Identify which cell holds the provided text, then report its (X, Y) central coordinate. 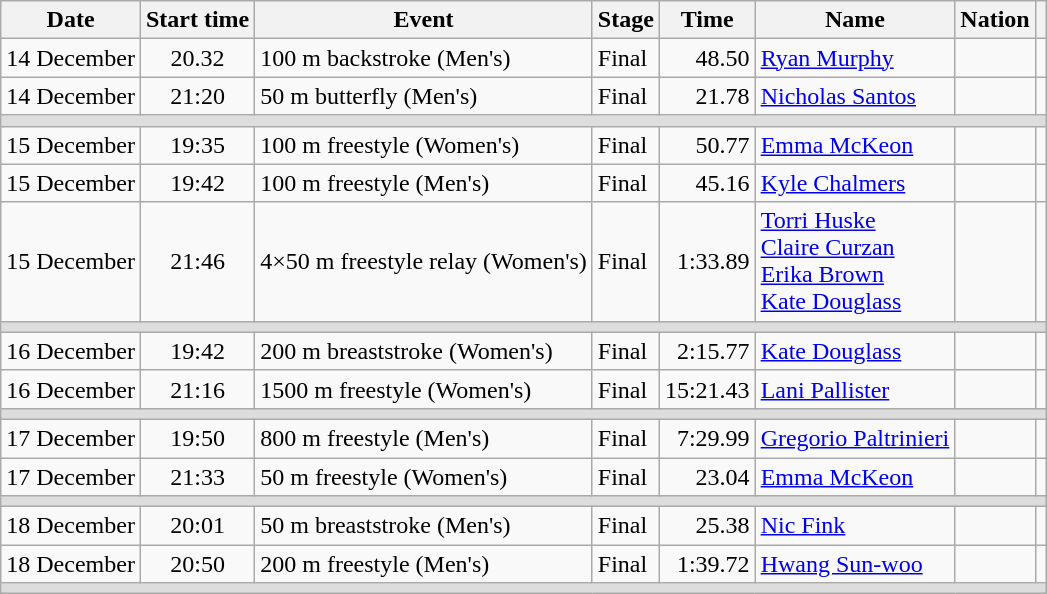
7:29.99 (707, 438)
21:16 (197, 389)
21:46 (197, 262)
1:33.89 (707, 262)
4×50 m freestyle relay (Women's) (424, 262)
Stage (626, 20)
21.78 (707, 96)
50 m freestyle (Women's) (424, 477)
Hwang Sun-woo (855, 564)
Kyle Chalmers (855, 183)
45.16 (707, 183)
Lani Pallister (855, 389)
Nic Fink (855, 526)
Date (71, 20)
19:35 (197, 145)
20:50 (197, 564)
200 m freestyle (Men's) (424, 564)
Gregorio Paltrinieri (855, 438)
48.50 (707, 58)
50 m butterfly (Men's) (424, 96)
15:21.43 (707, 389)
Ryan Murphy (855, 58)
1:39.72 (707, 564)
Event (424, 20)
Start time (197, 20)
20:01 (197, 526)
21:33 (197, 477)
Name (855, 20)
19:50 (197, 438)
1500 m freestyle (Women's) (424, 389)
800 m freestyle (Men's) (424, 438)
Nation (995, 20)
25.38 (707, 526)
200 m breaststroke (Women's) (424, 351)
20.32 (197, 58)
2:15.77 (707, 351)
Time (707, 20)
50.77 (707, 145)
Nicholas Santos (855, 96)
100 m backstroke (Men's) (424, 58)
Kate Douglass (855, 351)
50 m breaststroke (Men's) (424, 526)
21:20 (197, 96)
23.04 (707, 477)
100 m freestyle (Women's) (424, 145)
100 m freestyle (Men's) (424, 183)
Torri HuskeClaire CurzanErika BrownKate Douglass (855, 262)
